Search for the cell housing the specified text and yield its (X, Y) center coordinate. 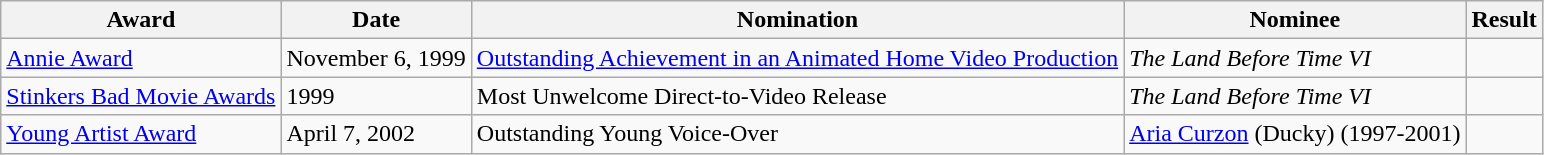
Outstanding Achievement in an Animated Home Video Production (797, 58)
Stinkers Bad Movie Awards (141, 96)
Nominee (1295, 20)
Result (1504, 20)
Most Unwelcome Direct-to-Video Release (797, 96)
November 6, 1999 (376, 58)
Aria Curzon (Ducky) (1997-2001) (1295, 134)
Annie Award (141, 58)
Date (376, 20)
Award (141, 20)
Young Artist Award (141, 134)
Outstanding Young Voice-Over (797, 134)
April 7, 2002 (376, 134)
Nomination (797, 20)
1999 (376, 96)
